Identify which cell holds the provided text, then report its [x, y] central coordinate. 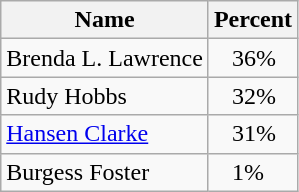
Hansen Clarke [105, 134]
Brenda L. Lawrence [105, 58]
1% [252, 172]
Burgess Foster [105, 172]
36% [252, 58]
Percent [252, 20]
32% [252, 96]
31% [252, 134]
Name [105, 20]
Rudy Hobbs [105, 96]
